Search for the cell housing the specified text and yield its [x, y] center coordinate. 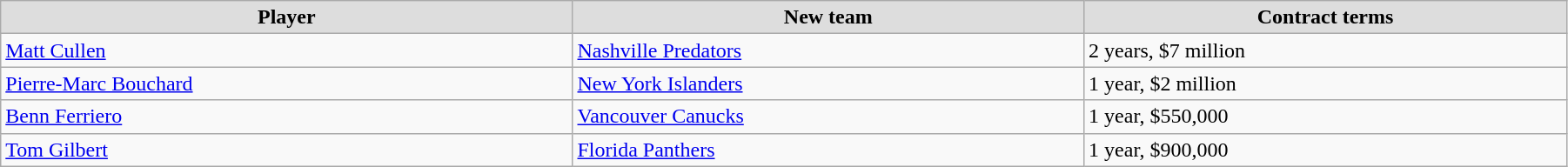
Benn Ferriero [287, 117]
Pierre-Marc Bouchard [287, 83]
Tom Gilbert [287, 150]
1 year, $900,000 [1326, 150]
Player [287, 17]
1 year, $2 million [1326, 83]
2 years, $7 million [1326, 50]
Contract terms [1326, 17]
New York Islanders [828, 83]
New team [828, 17]
Nashville Predators [828, 50]
1 year, $550,000 [1326, 117]
Matt Cullen [287, 50]
Vancouver Canucks [828, 117]
Florida Panthers [828, 150]
